Capture the cell that displays the provided text and extract its [x, y] central coordinate. 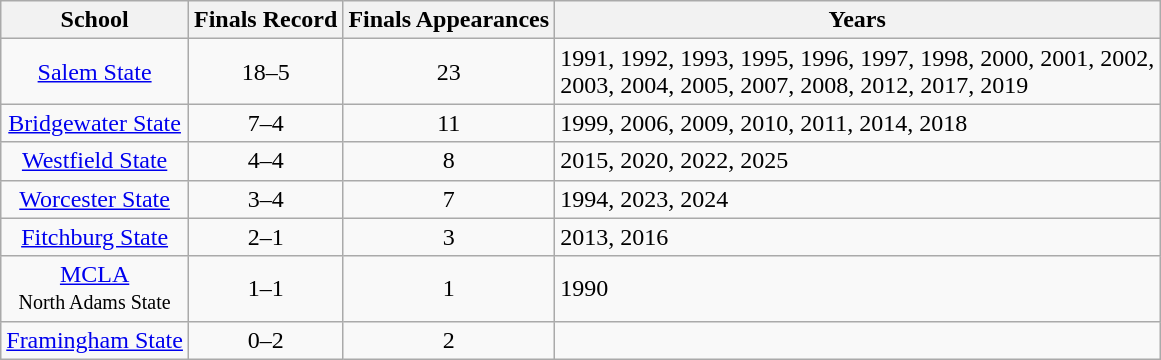
Finals Record [265, 20]
Bridgewater State [95, 123]
7 [449, 199]
2015, 2020, 2022, 2025 [858, 161]
2013, 2016 [858, 237]
Salem State [95, 72]
Finals Appearances [449, 20]
School [95, 20]
1 [449, 288]
18–5 [265, 72]
11 [449, 123]
4–4 [265, 161]
Worcester State [95, 199]
23 [449, 72]
1–1 [265, 288]
Years [858, 20]
1999, 2006, 2009, 2010, 2011, 2014, 2018 [858, 123]
0–2 [265, 340]
2 [449, 340]
2–1 [265, 237]
Westfield State [95, 161]
1990 [858, 288]
3 [449, 237]
Fitchburg State [95, 237]
1994, 2023, 2024 [858, 199]
Framingham State [95, 340]
7–4 [265, 123]
3–4 [265, 199]
8 [449, 161]
1991, 1992, 1993, 1995, 1996, 1997, 1998, 2000, 2001, 2002, 2003, 2004, 2005, 2007, 2008, 2012, 2017, 2019 [858, 72]
MCLANorth Adams State [95, 288]
